Find where the given text appears and provide that cell's center as [x, y] coordinate. 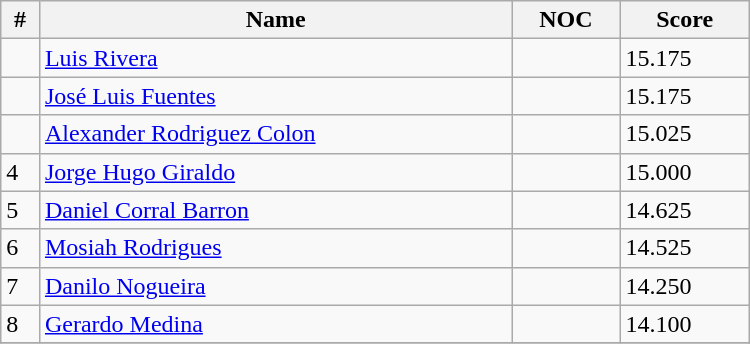
14.100 [684, 324]
5 [20, 210]
Mosiah Rodrigues [275, 248]
15.000 [684, 172]
Alexander Rodriguez Colon [275, 134]
Gerardo Medina [275, 324]
Name [275, 20]
Daniel Corral Barron [275, 210]
Danilo Nogueira [275, 286]
7 [20, 286]
8 [20, 324]
4 [20, 172]
Luis Rivera [275, 58]
NOC [566, 20]
# [20, 20]
José Luis Fuentes [275, 96]
Jorge Hugo Giraldo [275, 172]
6 [20, 248]
Score [684, 20]
14.250 [684, 286]
14.625 [684, 210]
14.525 [684, 248]
15.025 [684, 134]
